Determine the [X, Y] coordinate at the center of the cell enclosing the given text.  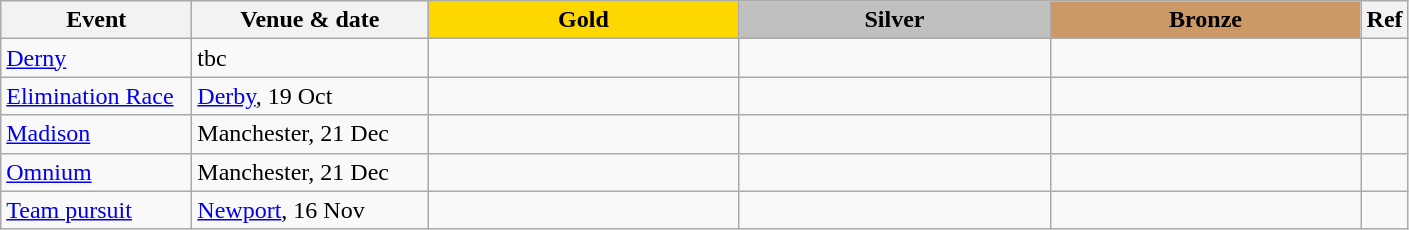
Bronze [1206, 20]
Event [96, 20]
Newport, 16 Nov [310, 210]
Team pursuit [96, 210]
Derny [96, 58]
Madison [96, 134]
Venue & date [310, 20]
Ref [1384, 20]
tbc [310, 58]
Silver [894, 20]
Elimination Race [96, 96]
Derby, 19 Oct [310, 96]
Omnium [96, 172]
Gold [584, 20]
